Output the (x, y) coordinate of the center of the cell containing the given text.  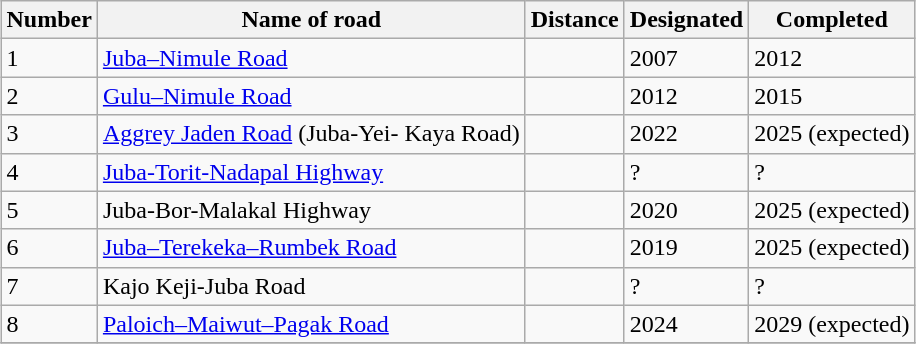
2020 (686, 210)
Number (49, 20)
2 (49, 96)
Juba–Nimule Road (311, 58)
3 (49, 134)
2022 (686, 134)
Distance (574, 20)
2029 (expected) (832, 324)
Completed (832, 20)
2007 (686, 58)
Paloich–Maiwut–Pagak Road (311, 324)
Designated (686, 20)
Aggrey Jaden Road (Juba-Yei- Kaya Road) (311, 134)
Kajo Keji-Juba Road (311, 286)
4 (49, 172)
Juba-Bor-Malakal Highway (311, 210)
Juba-Torit-Nadapal Highway (311, 172)
7 (49, 286)
2019 (686, 248)
Name of road (311, 20)
Gulu–Nimule Road (311, 96)
2024 (686, 324)
8 (49, 324)
Juba–Terekeka–Rumbek Road (311, 248)
6 (49, 248)
2015 (832, 96)
5 (49, 210)
1 (49, 58)
